Return the [x, y] coordinate for the center point of the cell that contains the specified text.  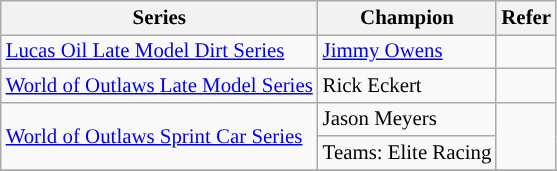
Teams: Elite Racing [408, 153]
Refer [526, 18]
World of Outlaws Sprint Car Series [160, 136]
Lucas Oil Late Model Dirt Series [160, 51]
World of Outlaws Late Model Series [160, 85]
Champion [408, 18]
Jimmy Owens [408, 51]
Rick Eckert [408, 85]
Jason Meyers [408, 119]
Series [160, 18]
